Output the (x, y) coordinate of the center of the cell containing the given text.  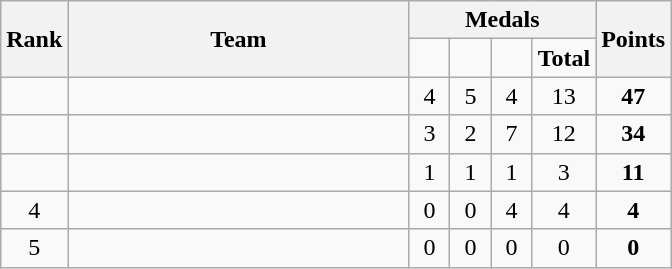
Team (238, 39)
47 (634, 96)
Points (634, 39)
Total (564, 58)
34 (634, 134)
12 (564, 134)
11 (634, 172)
13 (564, 96)
7 (512, 134)
Rank (34, 39)
2 (470, 134)
Medals (502, 20)
